Search for the cell housing the specified text and yield its [X, Y] center coordinate. 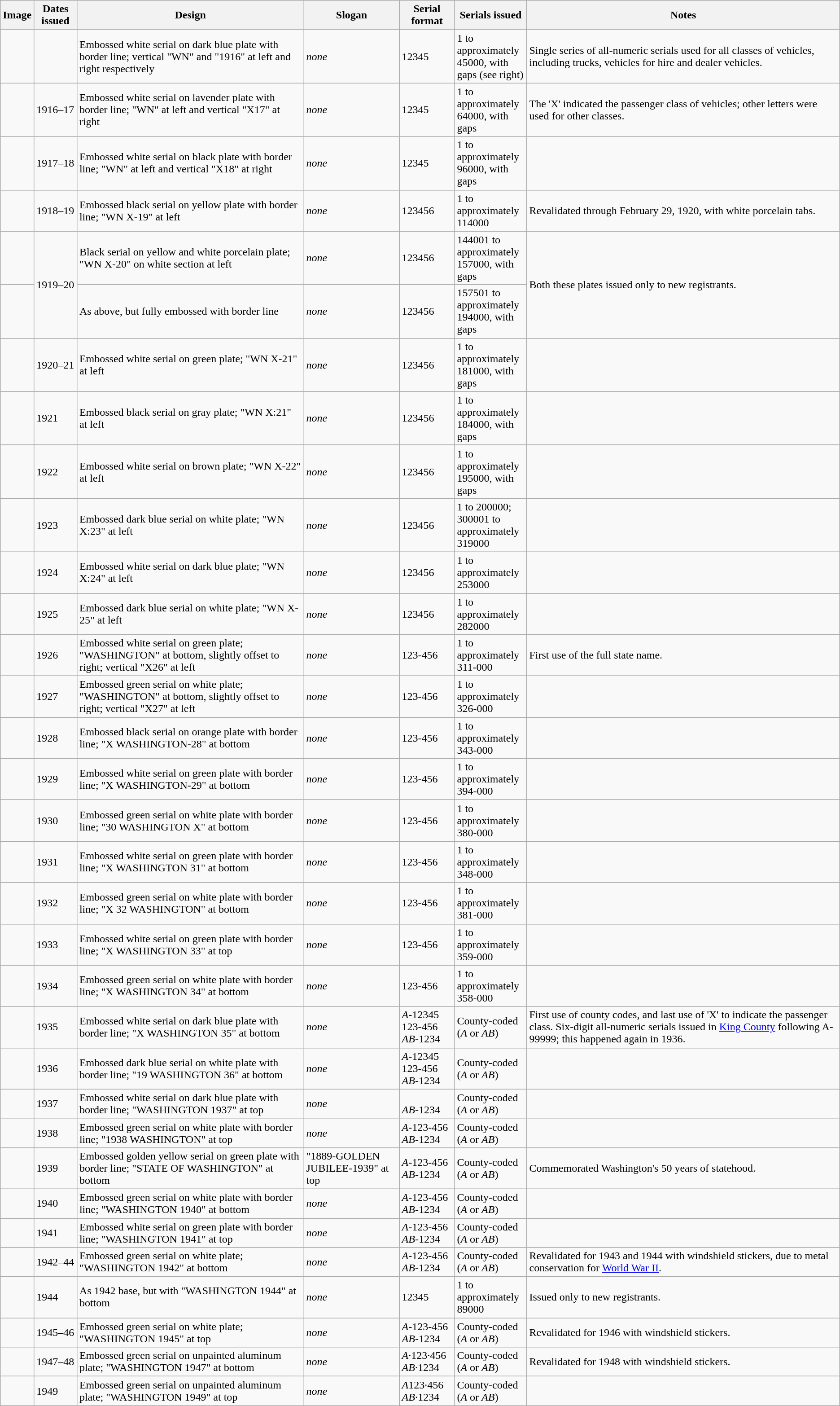
As 1942 base, but with "WASHINGTON 1944" at bottom [190, 1297]
1935 [56, 1027]
Notes [683, 15]
1 to approximately 114000 [491, 211]
Embossed white serial on brown plate; "WN X-22" at left [190, 471]
Embossed green serial on white plate with border line; "X 32 WASHINGTON" at bottom [190, 903]
1926 [56, 655]
Embossed green serial on white plate with border line; "1938 WASHINGTON" at top [190, 1133]
Embossed white serial on black plate with border line; "WN" at left and vertical "X18" at right [190, 163]
The 'X' indicated the passenger class of vehicles; other letters were used for other classes. [683, 110]
1919–20 [56, 285]
1 to approximately 394-000 [491, 779]
Embossed golden yellow serial on green plate with border line; "STATE OF WASHINGTON" at bottom [190, 1168]
Embossed green serial on white plate with border line; "30 WASHINGTON X" at bottom [190, 821]
Black serial on yellow and white porcelain plate; "WN X-20" on white section at left [190, 258]
1 to approximately 381-000 [491, 903]
157501 to approximately 194000, with gaps [491, 312]
Embossed white serial on dark blue plate with border line; "WASHINGTON 1937" at top [190, 1103]
Embossed dark blue serial on white plate with border line; "19 WASHINGTON 36" at bottom [190, 1068]
Dates issued [56, 15]
Embossed black serial on orange plate with border line; "X WASHINGTON-28" at bottom [190, 738]
Issued only to new registrants. [683, 1297]
Embossed white serial on green plate with border line; "X WASHINGTON-29" at bottom [190, 779]
As above, but fully embossed with border line [190, 312]
1 to approximately 184000, with gaps [491, 418]
Embossed black serial on yellow plate with border line; "WN X-19" at left [190, 211]
1924 [56, 572]
1 to approximately 326-000 [491, 697]
Embossed green serial on white plate; "WASHINGTON 1942" at bottom [190, 1262]
1921 [56, 418]
1931 [56, 862]
1 to approximately 64000, with gaps [491, 110]
"1889-GOLDEN JUBILEE-1939" at top [352, 1168]
Serial format [427, 15]
1 to approximately 358-000 [491, 986]
A·123·456AB·1234 [427, 1362]
1937 [56, 1103]
1 to approximately 359-000 [491, 945]
Design [190, 15]
Commemorated Washington's 50 years of statehood. [683, 1168]
Embossed dark blue serial on white plate; "WN X-25" at left [190, 614]
Embossed white serial on green plate; "WASHINGTON" at bottom, slightly offset to right; vertical "X26" at left [190, 655]
1 to approximately 253000 [491, 572]
144001 to approximately 157000, with gaps [491, 258]
1 to 200000; 300001 to approximately 319000 [491, 525]
Both these plates issued only to new registrants. [683, 285]
1941 [56, 1233]
Single series of all-numeric serials used for all classes of vehicles, including trucks, vehicles for hire and dealer vehicles. [683, 57]
Embossed green serial on white plate; "WASHINGTON" at bottom, slightly offset to right; vertical "X27" at left [190, 697]
Embossed green serial on unpainted aluminum plate; "WASHINGTON 1947" at bottom [190, 1362]
1932 [56, 903]
1927 [56, 697]
1938 [56, 1133]
1 to approximately 96000, with gaps [491, 163]
1925 [56, 614]
Embossed white serial on green plate; "WN X-21" at left [190, 365]
1923 [56, 525]
AB-1234 [427, 1103]
Slogan [352, 15]
1942–44 [56, 1262]
Embossed dark blue serial on white plate; "WN X:23" at left [190, 525]
Revalidated for 1943 and 1944 with windshield stickers, due to metal conservation for World War II. [683, 1262]
Embossed black serial on gray plate; "WN X:21" at left [190, 418]
Embossed white serial on dark blue plate with border line; vertical "WN" and "1916" at left and right respectively [190, 57]
1947–48 [56, 1362]
Embossed white serial on green plate with border line; "X WASHINGTON 33" at top [190, 945]
1 to approximately 181000, with gaps [491, 365]
A123·456AB·1234 [427, 1391]
1916–17 [56, 110]
1939 [56, 1168]
1920–21 [56, 365]
1929 [56, 779]
1922 [56, 471]
1936 [56, 1068]
1934 [56, 986]
1930 [56, 821]
Image [17, 15]
Serials issued [491, 15]
Embossed green serial on white plate; "WASHINGTON 1945" at top [190, 1332]
1928 [56, 738]
Embossed green serial on white plate with border line; "X WASHINGTON 34" at bottom [190, 986]
Embossed white serial on dark blue plate with border line; "X WASHINGTON 35" at bottom [190, 1027]
First use of the full state name. [683, 655]
Revalidated through February 29, 1920, with white porcelain tabs. [683, 211]
1 to approximately 311-000 [491, 655]
1945–46 [56, 1332]
1949 [56, 1391]
Embossed white serial on dark blue plate; "WN X:24" at left [190, 572]
Revalidated for 1946 with windshield stickers. [683, 1332]
1 to approximately 282000 [491, 614]
1 to approximately 348-000 [491, 862]
1 to approximately 195000, with gaps [491, 471]
1 to approximately 89000 [491, 1297]
1944 [56, 1297]
Revalidated for 1948 with windshield stickers. [683, 1362]
Embossed white serial on lavender plate with border line; "WN" at left and vertical "X17" at right [190, 110]
1 to approximately 380-000 [491, 821]
1 to approximately 343-000 [491, 738]
1940 [56, 1203]
Embossed green serial on white plate with border line; "WASHINGTON 1940" at bottom [190, 1203]
Embossed green serial on unpainted aluminum plate; "WASHINGTON 1949" at top [190, 1391]
Embossed white serial on green plate with border line; "WASHINGTON 1941" at top [190, 1233]
1933 [56, 945]
1918–19 [56, 211]
Embossed white serial on green plate with border line; "X WASHINGTON 31" at bottom [190, 862]
1 to approximately 45000, with gaps (see right) [491, 57]
1917–18 [56, 163]
